Detect which cell encompasses the target text, then output its (x, y) center coordinate. 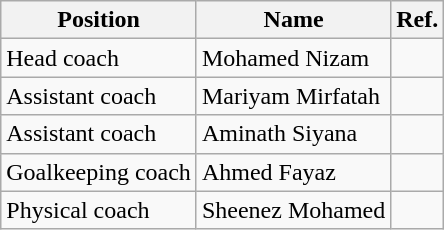
Position (99, 20)
Physical coach (99, 210)
Goalkeeping coach (99, 172)
Head coach (99, 58)
Mariyam Mirfatah (293, 96)
Sheenez Mohamed (293, 210)
Aminath Siyana (293, 134)
Ahmed Fayaz (293, 172)
Mohamed Nizam (293, 58)
Ref. (418, 20)
Name (293, 20)
